Output the [x, y] coordinate of the center of the cell containing the given text.  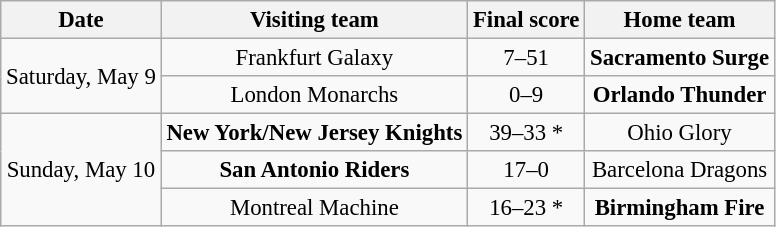
Orlando Thunder [680, 95]
San Antonio Riders [314, 170]
New York/New Jersey Knights [314, 133]
Visiting team [314, 20]
17–0 [526, 170]
7–51 [526, 58]
Home team [680, 20]
16–23 * [526, 208]
Ohio Glory [680, 133]
Birmingham Fire [680, 208]
Montreal Machine [314, 208]
Saturday, May 9 [81, 76]
39–33 * [526, 133]
Sunday, May 10 [81, 170]
Sacramento Surge [680, 58]
Final score [526, 20]
London Monarchs [314, 95]
0–9 [526, 95]
Date [81, 20]
Barcelona Dragons [680, 170]
Frankfurt Galaxy [314, 58]
